Determine the (x, y) coordinate at the center of the cell enclosing the given text.  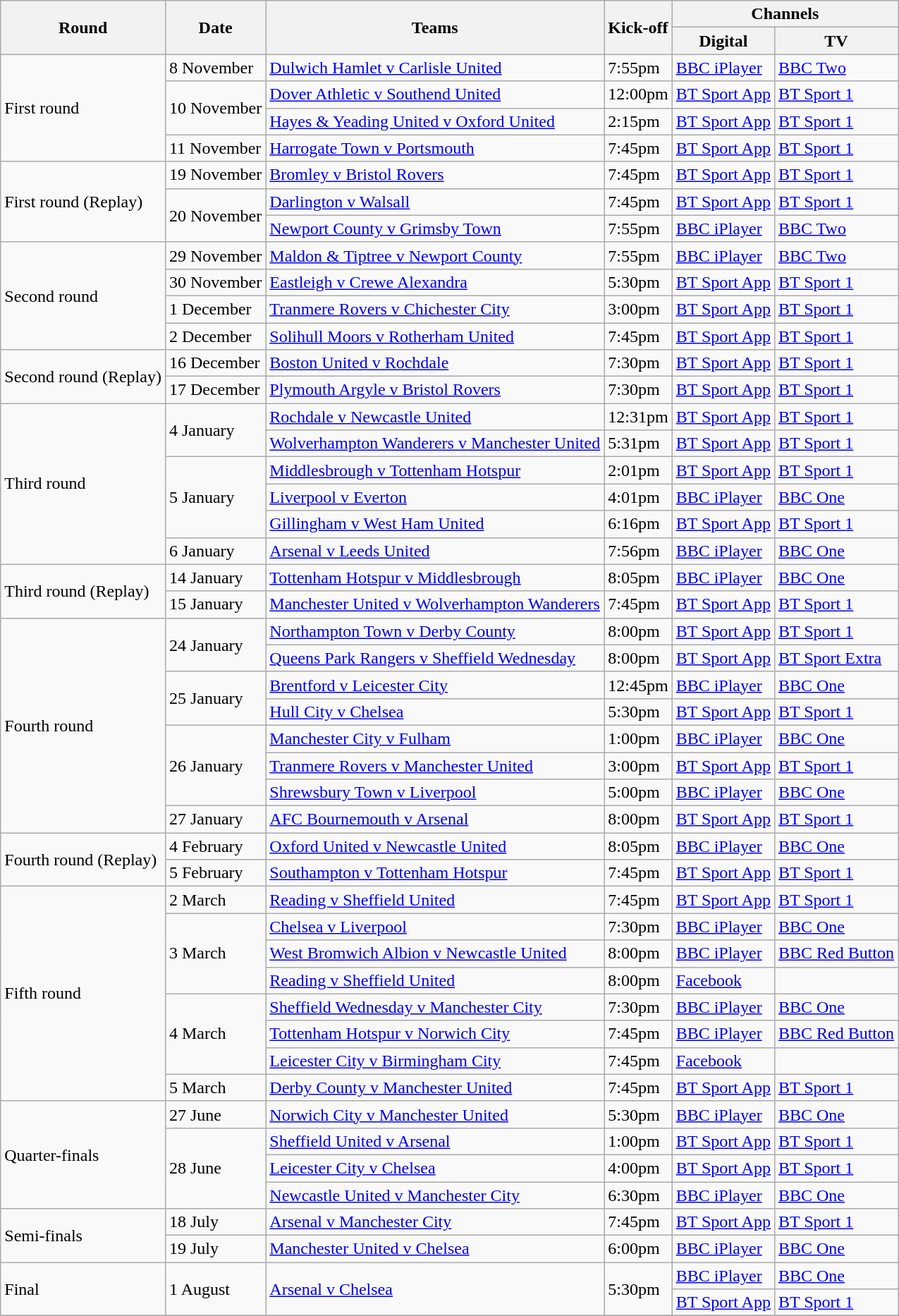
3 March (215, 954)
Sheffield Wednesday v Manchester City (435, 1007)
6:16pm (638, 524)
Sheffield United v Arsenal (435, 1141)
Arsenal v Leeds United (435, 551)
Arsenal v Chelsea (435, 1289)
12:45pm (638, 685)
24 January (215, 645)
7:56pm (638, 551)
28 June (215, 1168)
Liverpool v Everton (435, 497)
BT Sport Extra (836, 658)
Fourth round (Replay) (83, 860)
Dulwich Hamlet v Carlisle United (435, 68)
Tottenham Hotspur v Norwich City (435, 1034)
Hull City v Chelsea (435, 712)
26 January (215, 765)
1 December (215, 309)
Manchester United v Wolverhampton Wanderers (435, 604)
Fifth round (83, 994)
Date (215, 28)
19 July (215, 1249)
4:01pm (638, 497)
Chelsea v Liverpool (435, 927)
Gillingham v West Ham United (435, 524)
Queens Park Rangers v Sheffield Wednesday (435, 658)
12:31pm (638, 417)
Hayes & Yeading United v Oxford United (435, 121)
27 January (215, 820)
4 March (215, 1034)
Arsenal v Manchester City (435, 1222)
5 March (215, 1087)
Middlesbrough v Tottenham Hotspur (435, 470)
Oxford United v Newcastle United (435, 846)
Dover Athletic v Southend United (435, 95)
Teams (435, 28)
Third round (83, 484)
AFC Bournemouth v Arsenal (435, 820)
Harrogate Town v Portsmouth (435, 148)
6:00pm (638, 1249)
2:01pm (638, 470)
27 June (215, 1114)
Second round (Replay) (83, 377)
Boston United v Rochdale (435, 363)
5 January (215, 497)
Derby County v Manchester United (435, 1087)
TV (836, 41)
17 December (215, 390)
Eastleigh v Crewe Alexandra (435, 282)
Tottenham Hotspur v Middlesbrough (435, 578)
Tranmere Rovers v Manchester United (435, 765)
25 January (215, 698)
Round (83, 28)
Semi-finals (83, 1236)
Leicester City v Chelsea (435, 1168)
Tranmere Rovers v Chichester City (435, 309)
10 November (215, 108)
Maldon & Tiptree v Newport County (435, 255)
Solihull Moors v Rotherham United (435, 336)
Bromley v Bristol Rovers (435, 175)
20 November (215, 215)
11 November (215, 148)
16 December (215, 363)
First round (Replay) (83, 202)
First round (83, 108)
4 January (215, 430)
Shrewsbury Town v Liverpool (435, 793)
Channels (785, 14)
29 November (215, 255)
Manchester City v Fulham (435, 738)
Leicester City v Birmingham City (435, 1061)
Kick-off (638, 28)
Brentford v Leicester City (435, 685)
4 February (215, 846)
Newport County v Grimsby Town (435, 229)
15 January (215, 604)
West Bromwich Albion v Newcastle United (435, 954)
Newcastle United v Manchester City (435, 1195)
Northampton Town v Derby County (435, 631)
Fourth round (83, 725)
Southampton v Tottenham Hotspur (435, 873)
2 December (215, 336)
5 February (215, 873)
6 January (215, 551)
Third round (Replay) (83, 591)
Second round (83, 296)
Plymouth Argyle v Bristol Rovers (435, 390)
30 November (215, 282)
Norwich City v Manchester United (435, 1114)
14 January (215, 578)
5:31pm (638, 444)
Wolverhampton Wanderers v Manchester United (435, 444)
Digital (723, 41)
2:15pm (638, 121)
4:00pm (638, 1168)
19 November (215, 175)
5:00pm (638, 793)
1 August (215, 1289)
Darlington v Walsall (435, 202)
Final (83, 1289)
6:30pm (638, 1195)
18 July (215, 1222)
12:00pm (638, 95)
2 March (215, 900)
Rochdale v Newcastle United (435, 417)
Quarter-finals (83, 1154)
Manchester United v Chelsea (435, 1249)
8 November (215, 68)
